Locate the cell with the specified text and output its (x, y) center coordinate. 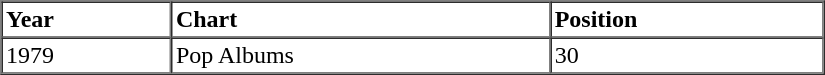
Position (686, 20)
Pop Albums (360, 56)
1979 (87, 56)
Year (87, 20)
30 (686, 56)
Chart (360, 20)
